Provide the (X, Y) coordinate of the cell's center where the given text is located.  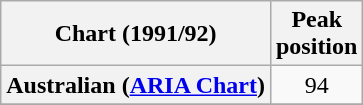
Chart (1991/92) (136, 34)
Australian (ARIA Chart) (136, 85)
94 (316, 85)
Peakposition (316, 34)
